Find where the given text appears and provide that cell's center as [x, y] coordinate. 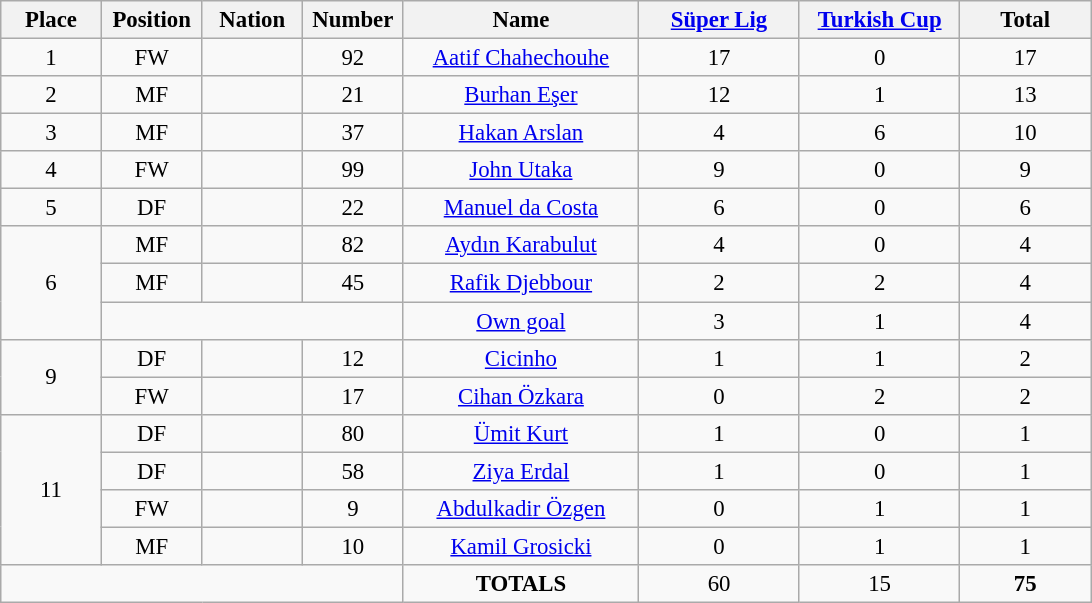
Place [52, 20]
Abdulkadir Özgen [521, 509]
Aydın Karabulut [521, 245]
99 [354, 170]
45 [354, 283]
92 [354, 58]
80 [354, 433]
22 [354, 208]
58 [354, 471]
Own goal [521, 321]
Kamil Grosicki [521, 546]
John Utaka [521, 170]
Cicinho [521, 358]
Cihan Özkara [521, 396]
37 [354, 133]
Position [152, 20]
Hakan Arslan [521, 133]
15 [880, 584]
Ziya Erdal [521, 471]
Manuel da Costa [521, 208]
60 [720, 584]
TOTALS [521, 584]
Name [521, 20]
Süper Lig [720, 20]
82 [354, 245]
5 [52, 208]
75 [1026, 584]
13 [1026, 95]
21 [354, 95]
Burhan Eşer [521, 95]
Rafik Djebbour [521, 283]
Turkish Cup [880, 20]
Number [354, 20]
11 [52, 489]
Aatif Chahechouhe [521, 58]
Nation [252, 20]
Total [1026, 20]
Ümit Kurt [521, 433]
